Output the (X, Y) coordinate of the center of the cell containing the given text.  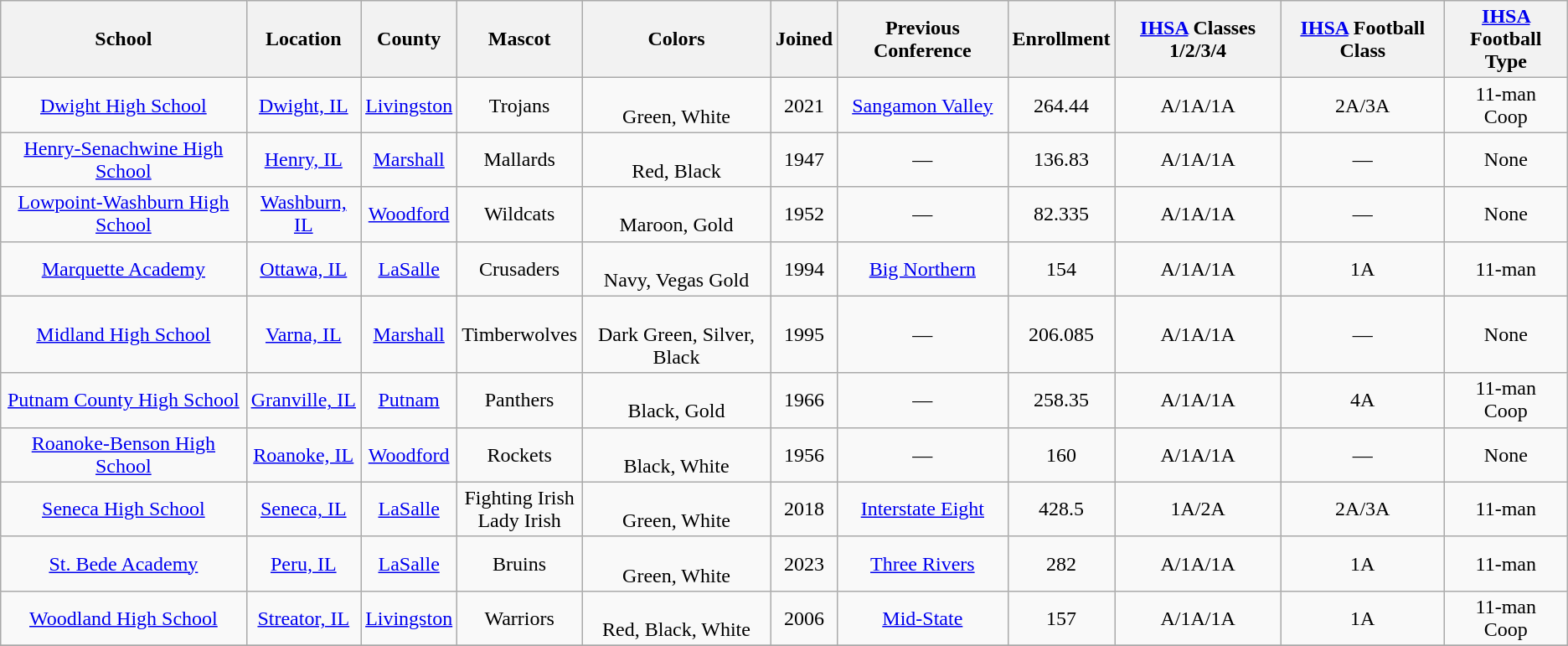
Interstate Eight (923, 509)
Enrollment (1061, 39)
Dwight, IL (303, 106)
Henry-Senachwine High School (124, 159)
258.35 (1061, 401)
Red, Black, White (677, 618)
Seneca High School (124, 509)
2018 (804, 509)
Sangamon Valley (923, 106)
Roanoke, IL (303, 454)
IHSA Football Class (1362, 39)
Panthers (519, 401)
Streator, IL (303, 618)
1995 (804, 334)
Previous Conference (923, 39)
Dwight High School (124, 106)
Washburn, IL (303, 214)
Warriors (519, 618)
Mid-State (923, 618)
IHSA Classes 1/2/3/4 (1198, 39)
Navy, Vegas Gold (677, 268)
Ottawa, IL (303, 268)
Putnam County High School (124, 401)
Timberwolves (519, 334)
154 (1061, 268)
282 (1061, 563)
Black, White (677, 454)
Roanoke-Benson High School (124, 454)
Henry, IL (303, 159)
Crusaders (519, 268)
2006 (804, 618)
Rockets (519, 454)
Lowpoint-Washburn High School (124, 214)
264.44 (1061, 106)
Midland High School (124, 334)
Marquette Academy (124, 268)
Red, Black (677, 159)
Granville, IL (303, 401)
Woodland High School (124, 618)
1952 (804, 214)
Wildcats (519, 214)
Black, Gold (677, 401)
Maroon, Gold (677, 214)
2023 (804, 563)
Big Northern (923, 268)
136.83 (1061, 159)
Mallards (519, 159)
1956 (804, 454)
Bruins (519, 563)
Colors (677, 39)
Mascot (519, 39)
2021 (804, 106)
428.5 (1061, 509)
Dark Green, Silver, Black (677, 334)
Location (303, 39)
Trojans (519, 106)
Joined (804, 39)
School (124, 39)
206.085 (1061, 334)
County (409, 39)
Seneca, IL (303, 509)
160 (1061, 454)
Putnam (409, 401)
St. Bede Academy (124, 563)
1947 (804, 159)
Fighting IrishLady Irish (519, 509)
157 (1061, 618)
82.335 (1061, 214)
4A (1362, 401)
IHSA FootballType (1506, 39)
Three Rivers (923, 563)
Varna, IL (303, 334)
1966 (804, 401)
1A/2A (1198, 509)
Peru, IL (303, 563)
1994 (804, 268)
